Extract the [x, y] coordinate from the center of the cell holding the provided text.  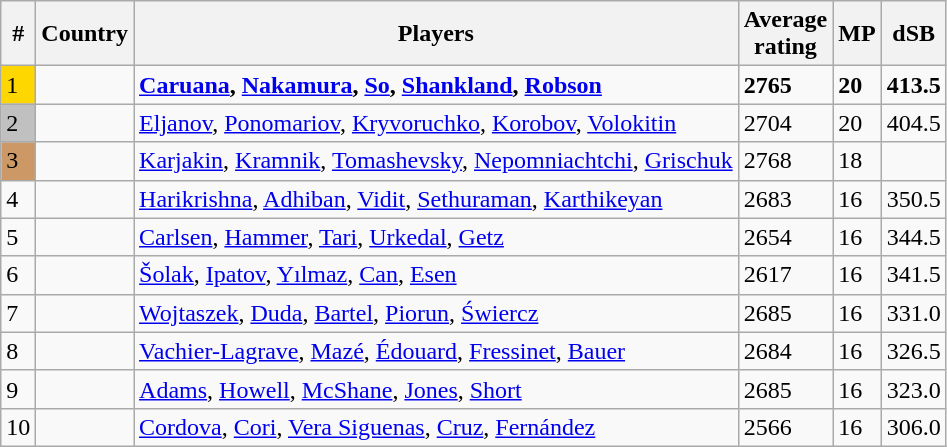
2768 [786, 161]
326.5 [914, 351]
9 [18, 389]
2617 [786, 275]
Vachier-Lagrave, Mazé, Édouard, Fressinet, Bauer [436, 351]
4 [18, 199]
Harikrishna, Adhiban, Vidit, Sethuraman, Karthikeyan [436, 199]
344.5 [914, 237]
Averagerating [786, 34]
5 [18, 237]
Adams, Howell, McShane, Jones, Short [436, 389]
Cordova, Cori, Vera Siguenas, Cruz, Fernández [436, 427]
10 [18, 427]
Caruana, Nakamura, So, Shankland, Robson [436, 85]
1 [18, 85]
Carlsen, Hammer, Tari, Urkedal, Getz [436, 237]
323.0 [914, 389]
Wojtaszek, Duda, Bartel, Piorun, Świercz [436, 313]
2684 [786, 351]
dSB [914, 34]
Players [436, 34]
# [18, 34]
2704 [786, 123]
331.0 [914, 313]
350.5 [914, 199]
2683 [786, 199]
2654 [786, 237]
3 [18, 161]
Country [85, 34]
MP [857, 34]
306.0 [914, 427]
2 [18, 123]
Eljanov, Ponomariov, Kryvoruchko, Korobov, Volokitin [436, 123]
2765 [786, 85]
18 [857, 161]
2566 [786, 427]
8 [18, 351]
Karjakin, Kramnik, Tomashevsky, Nepomniachtchi, Grischuk [436, 161]
341.5 [914, 275]
404.5 [914, 123]
Šolak, Ipatov, Yılmaz, Can, Esen [436, 275]
6 [18, 275]
413.5 [914, 85]
7 [18, 313]
